Capture the cell that displays the provided text and extract its (X, Y) central coordinate. 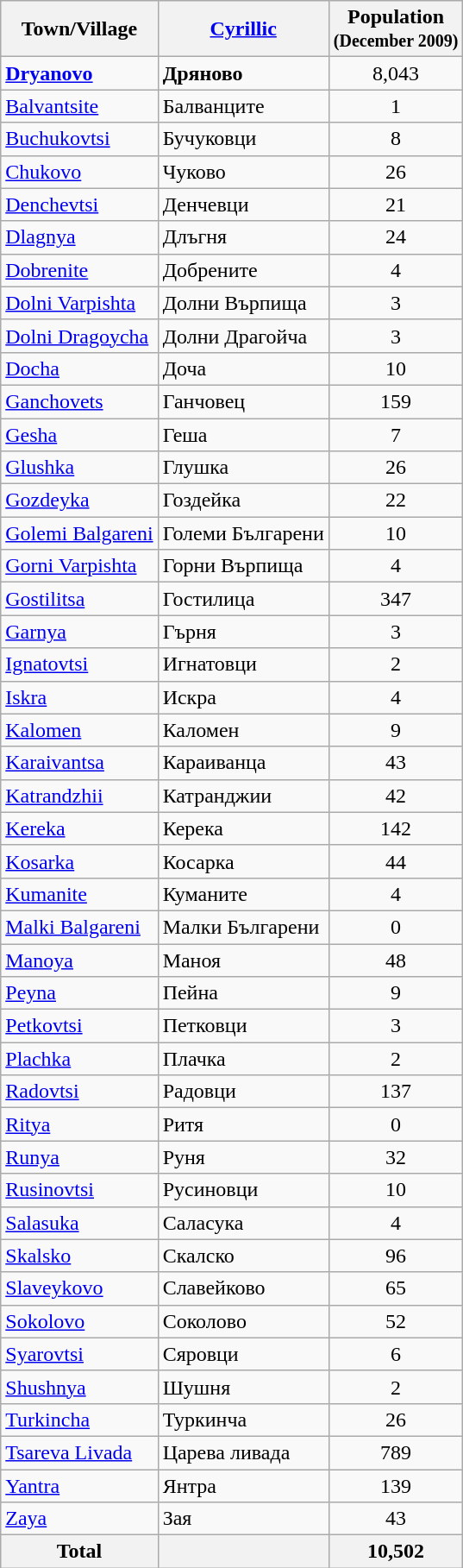
Gozdeyka (79, 501)
Големи Българени (243, 533)
Docha (79, 368)
Балванците (243, 106)
Runya (79, 1157)
Buchukovtsi (79, 139)
Славейково (243, 1288)
Гърня (243, 632)
Katrandzhii (79, 796)
139 (396, 1485)
Balvantsite (79, 106)
Radovtsi (79, 1092)
Сяровци (243, 1354)
Горни Върпища (243, 566)
142 (396, 828)
Tsareva Livada (79, 1452)
Salasuka (79, 1223)
Дряново (243, 73)
Dobrenite (79, 270)
Длъгня (243, 237)
Petkovtsi (79, 1026)
Чуково (243, 172)
Peyna (79, 993)
Саласука (243, 1223)
Population(December 2009) (396, 29)
Manoya (79, 960)
8 (396, 139)
Dolni Dragoycha (79, 336)
Dryanovo (79, 73)
48 (396, 960)
Плачка (243, 1059)
8,043 (396, 73)
Dlagnya (79, 237)
Соколово (243, 1321)
Караиванца (243, 763)
Ritya (79, 1124)
347 (396, 599)
Туркинча (243, 1420)
Dolni Varpishta (79, 303)
32 (396, 1157)
Долни Върпища (243, 303)
Царева ливада (243, 1452)
Русиновци (243, 1190)
Керека (243, 828)
Зая (243, 1519)
789 (396, 1452)
Игнатовци (243, 664)
Skalsko (79, 1256)
Ганчовец (243, 401)
Ритя (243, 1124)
7 (396, 434)
Пейна (243, 993)
Cyrillic (243, 29)
Kumanite (79, 894)
Plachka (79, 1059)
6 (396, 1354)
Искра (243, 697)
21 (396, 205)
Руня (243, 1157)
Бучуковци (243, 139)
Гостилица (243, 599)
24 (396, 237)
Kalomen (79, 730)
Ganchovets (79, 401)
Глушка (243, 468)
Total (79, 1552)
Garnya (79, 632)
22 (396, 501)
Петковци (243, 1026)
Zaya (79, 1519)
Шушня (243, 1387)
Slaveykovo (79, 1288)
Shushnya (79, 1387)
Каломен (243, 730)
Town/Village (79, 29)
Golemi Balgareni (79, 533)
52 (396, 1321)
42 (396, 796)
Denchevtsi (79, 205)
1 (396, 106)
Скалско (243, 1256)
96 (396, 1256)
Доча (243, 368)
Syarovtsi (79, 1354)
Chukovo (79, 172)
Куманите (243, 894)
Kosarka (79, 861)
44 (396, 861)
Gorni Varpishta (79, 566)
Rusinovtsi (79, 1190)
Добрените (243, 270)
Малки Българени (243, 927)
Gesha (79, 434)
159 (396, 401)
Gostilitsa (79, 599)
Гоздейка (243, 501)
Маноя (243, 960)
Malki Balgareni (79, 927)
Ignatovtsi (79, 664)
137 (396, 1092)
65 (396, 1288)
Karaivantsa (79, 763)
Glushka (79, 468)
Косарка (243, 861)
Kereka (79, 828)
Долни Драгойча (243, 336)
Янтра (243, 1485)
Sokolovo (79, 1321)
Катранджии (243, 796)
Геша (243, 434)
Turkincha (79, 1420)
Денчевци (243, 205)
Iskra (79, 697)
Yantra (79, 1485)
10,502 (396, 1552)
Радовци (243, 1092)
